Locate the cell with the specified text and output its (X, Y) center coordinate. 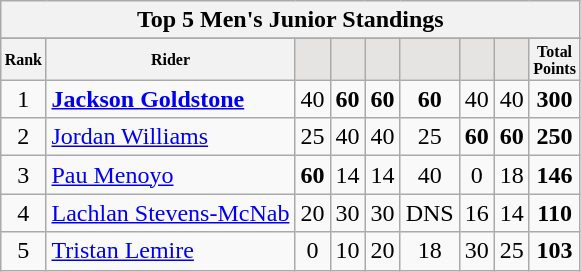
250 (554, 137)
Rider (170, 60)
Top 5 Men's Junior Standings (290, 20)
Jackson Goldstone (170, 99)
146 (554, 175)
DNS (430, 213)
300 (554, 99)
Jordan Williams (170, 137)
10 (348, 251)
Pau Menoyo (170, 175)
Lachlan Stevens-McNab (170, 213)
103 (554, 251)
110 (554, 213)
4 (24, 213)
16 (476, 213)
2 (24, 137)
TotalPoints (554, 60)
1 (24, 99)
Rank (24, 60)
5 (24, 251)
3 (24, 175)
Tristan Lemire (170, 251)
